Output the [x, y] coordinate of the center of the cell containing the given text.  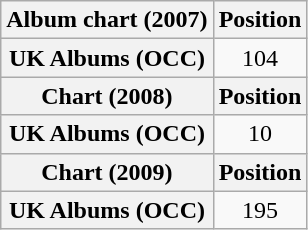
10 [260, 134]
104 [260, 58]
Chart (2008) [107, 96]
Album chart (2007) [107, 20]
Chart (2009) [107, 172]
195 [260, 210]
